Pinpoint the cell where the given text exists, returning its [X, Y] midpoint coordinate. 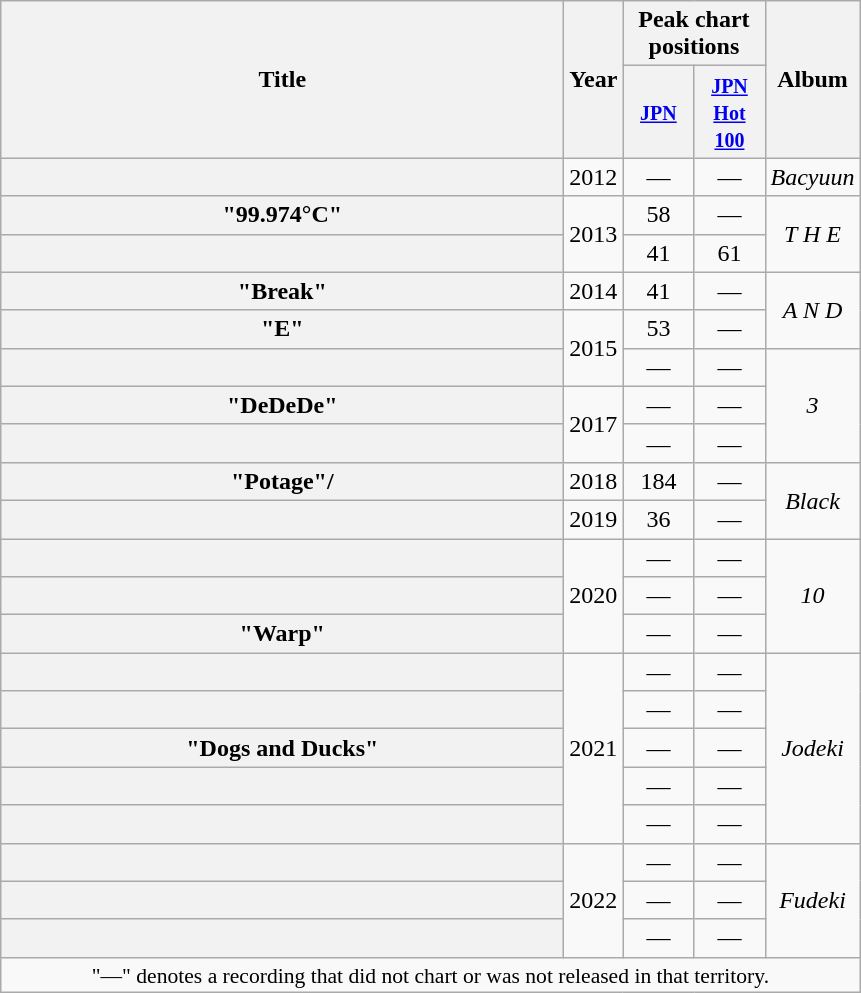
Year [594, 80]
JPN [658, 112]
184 [658, 481]
"Warp" [282, 634]
58 [658, 215]
Jodeki [812, 748]
T H E [812, 234]
10 [812, 595]
2017 [594, 424]
3 [812, 405]
Peak chart positions [694, 34]
2022 [594, 900]
"Break" [282, 291]
2019 [594, 519]
Fudeki [812, 900]
53 [658, 329]
"E" [282, 329]
2014 [594, 291]
2015 [594, 348]
61 [730, 253]
"DeDeDe" [282, 405]
Black [812, 500]
"—" denotes a recording that did not chart or was not released in that territory. [430, 975]
"Potage"/ [282, 481]
2012 [594, 177]
2013 [594, 234]
JPN Hot 100 [730, 112]
2020 [594, 595]
36 [658, 519]
2021 [594, 748]
A N D [812, 310]
Bacyuun [812, 177]
Album [812, 80]
"99.974°C" [282, 215]
"Dogs and Ducks" [282, 748]
Title [282, 80]
2018 [594, 481]
